Provide the [X, Y] coordinate of the cell's center where the given text is located.  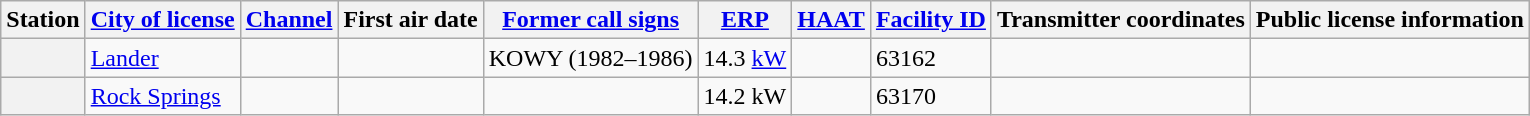
Lander [162, 58]
KOWY (1982–1986) [590, 58]
63170 [930, 96]
63162 [930, 58]
Station [43, 20]
Transmitter coordinates [1120, 20]
First air date [410, 20]
14.3 kW [745, 58]
ERP [745, 20]
Former call signs [590, 20]
City of license [162, 20]
Public license information [1390, 20]
HAAT [832, 20]
Channel [289, 20]
14.2 kW [745, 96]
Facility ID [930, 20]
Rock Springs [162, 96]
